Find where the given text appears and provide that cell's center as [x, y] coordinate. 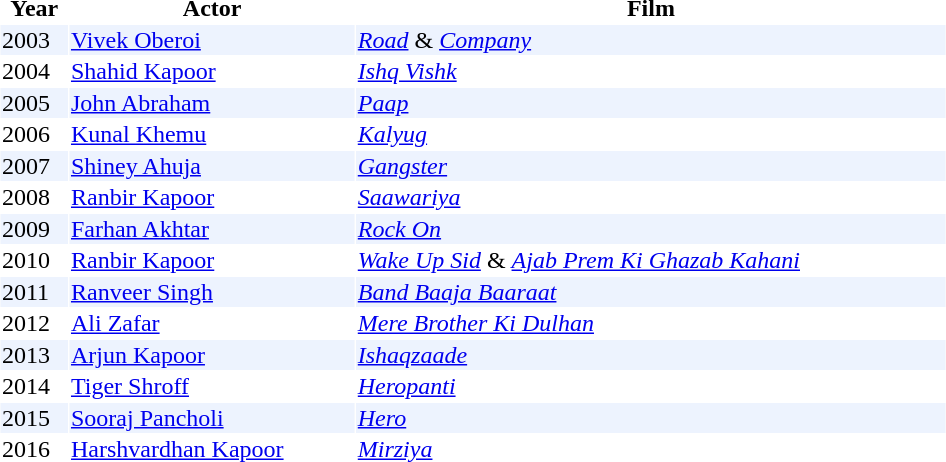
2012 [34, 323]
2011 [34, 292]
Kunal Khemu [212, 135]
Sooraj Pancholi [212, 418]
Arjun Kapoor [212, 355]
Band Baaja Baaraat [650, 292]
2015 [34, 418]
Hero [650, 418]
2013 [34, 355]
2003 [34, 40]
Road & Company [650, 40]
Shahid Kapoor [212, 71]
Ranveer Singh [212, 292]
2006 [34, 135]
Tiger Shroff [212, 387]
Farhan Akhtar [212, 229]
Heropanti [650, 387]
Kalyug [650, 135]
2010 [34, 261]
Ishq Vishk [650, 71]
Mere Brother Ki Dulhan [650, 323]
2007 [34, 166]
Rock On [650, 229]
2009 [34, 229]
Ishaqzaade [650, 355]
2008 [34, 197]
John Abraham [212, 103]
2005 [34, 103]
2004 [34, 71]
Gangster [650, 166]
Saawariya [650, 197]
Paap [650, 103]
Vivek Oberoi [212, 40]
Wake Up Sid & Ajab Prem Ki Ghazab Kahani [650, 261]
Shiney Ahuja [212, 166]
Ali Zafar [212, 323]
2014 [34, 387]
